Determine the [X, Y] coordinate at the center of the cell enclosing the given text.  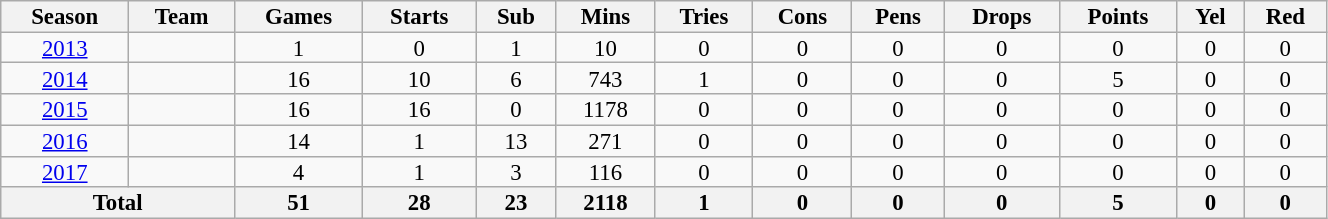
Games [299, 16]
Starts [420, 16]
2014 [65, 78]
271 [606, 140]
Total [118, 204]
Yel [1211, 16]
6 [516, 78]
Team [182, 16]
Pens [898, 16]
Season [65, 16]
Drops [1002, 16]
2015 [65, 110]
2016 [65, 140]
2017 [65, 172]
Red [1285, 16]
743 [606, 78]
Tries [704, 16]
1178 [606, 110]
4 [299, 172]
3 [516, 172]
2118 [606, 204]
23 [516, 204]
116 [606, 172]
2013 [65, 48]
Cons [802, 16]
Mins [606, 16]
Points [1118, 16]
14 [299, 140]
13 [516, 140]
51 [299, 204]
Sub [516, 16]
28 [420, 204]
